Search for the cell housing the specified text and yield its (X, Y) center coordinate. 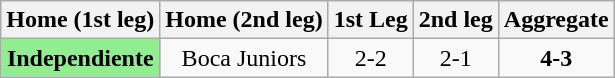
Home (1st leg) (80, 20)
2-1 (456, 58)
Independiente (80, 58)
2nd leg (456, 20)
1st Leg (370, 20)
Aggregate (556, 20)
4-3 (556, 58)
Home (2nd leg) (244, 20)
2-2 (370, 58)
Boca Juniors (244, 58)
